Capture the cell that displays the provided text and extract its (x, y) central coordinate. 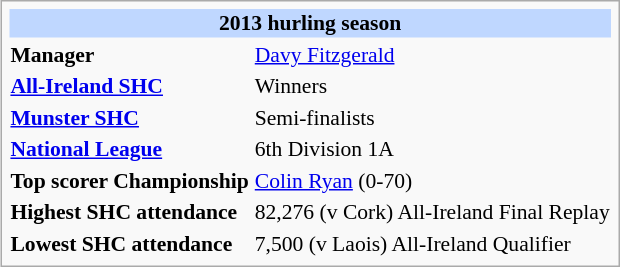
Winners (432, 86)
Munster SHC (130, 117)
82,276 (v Cork) All-Ireland Final Replay (432, 212)
National League (130, 149)
Davy Fitzgerald (432, 54)
2013 hurling season (310, 23)
Colin Ryan (0-70) (432, 180)
All-Ireland SHC (130, 86)
Semi-finalists (432, 117)
Manager (130, 54)
Top scorer Championship (130, 180)
7,500 (v Laois) All-Ireland Qualifier (432, 243)
6th Division 1A (432, 149)
Lowest SHC attendance (130, 243)
Highest SHC attendance (130, 212)
